Capture the cell that displays the provided text and extract its [x, y] central coordinate. 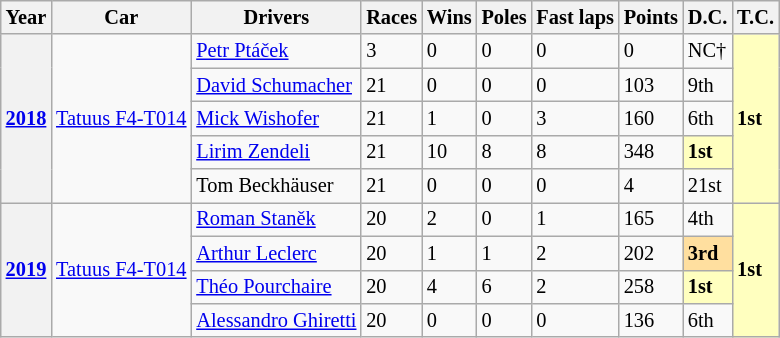
103 [651, 85]
2019 [26, 270]
Mick Wishofer [276, 118]
Car [121, 17]
Races [392, 17]
Year [26, 17]
10 [450, 152]
348 [651, 152]
Roman Staněk [276, 219]
21st [708, 186]
Drivers [276, 17]
Lirim Zendeli [276, 152]
4th [708, 219]
David Schumacher [276, 85]
Arthur Leclerc [276, 253]
Petr Ptáček [276, 51]
Alessandro Ghiretti [276, 320]
3rd [708, 253]
202 [651, 253]
Théo Pourchaire [276, 287]
258 [651, 287]
136 [651, 320]
165 [651, 219]
NC† [708, 51]
9th [708, 85]
Tom Beckhäuser [276, 186]
160 [651, 118]
Fast laps [576, 17]
2018 [26, 118]
Points [651, 17]
Wins [450, 17]
T.C. [756, 17]
6 [504, 287]
D.C. [708, 17]
Poles [504, 17]
